Determine the [x, y] coordinate at the center of the cell enclosing the given text.  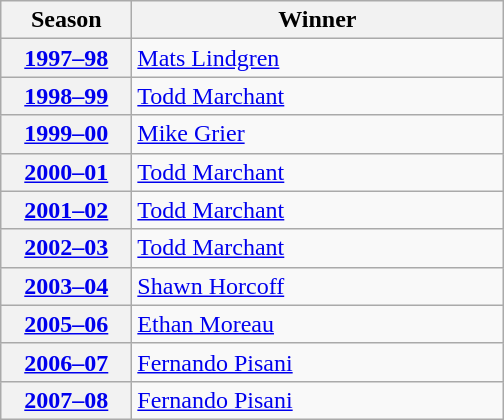
1999–00 [66, 134]
2005–06 [66, 324]
Ethan Moreau [318, 324]
Mats Lindgren [318, 58]
1998–99 [66, 96]
2002–03 [66, 248]
2006–07 [66, 362]
Mike Grier [318, 134]
2003–04 [66, 286]
2000–01 [66, 172]
Season [66, 20]
2001–02 [66, 210]
Winner [318, 20]
2007–08 [66, 400]
Shawn Horcoff [318, 286]
1997–98 [66, 58]
